For the text-containing cell, return its midpoint in [x, y] coordinate format. 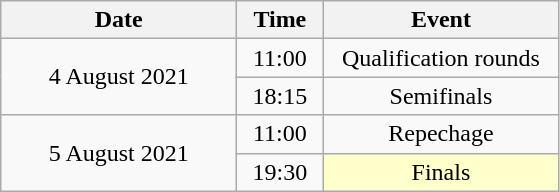
Qualification rounds [441, 58]
19:30 [280, 172]
Time [280, 20]
Repechage [441, 134]
Finals [441, 172]
5 August 2021 [119, 153]
Date [119, 20]
18:15 [280, 96]
Event [441, 20]
4 August 2021 [119, 77]
Semifinals [441, 96]
